Return (X, Y) of the center of cell containing provided text 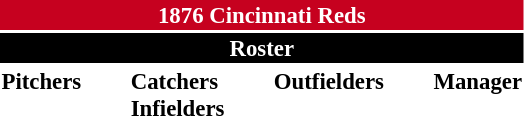
Roster (262, 48)
1876 Cincinnati Reds (262, 15)
